For the text-containing cell, return its midpoint in (x, y) coordinate format. 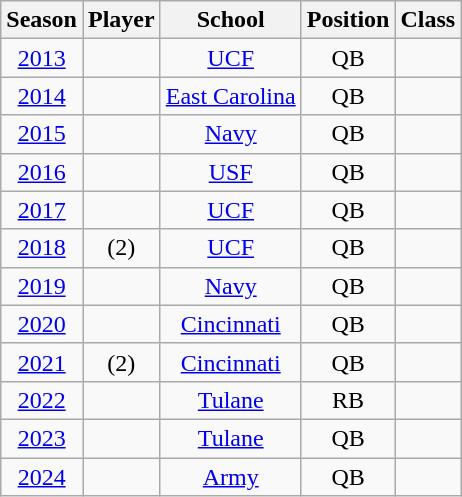
East Carolina (230, 96)
2014 (42, 96)
2018 (42, 248)
USF (230, 172)
2021 (42, 362)
2023 (42, 438)
2016 (42, 172)
Season (42, 20)
Player (121, 20)
Position (348, 20)
2019 (42, 286)
2022 (42, 400)
2020 (42, 324)
Army (230, 477)
2013 (42, 58)
2015 (42, 134)
2017 (42, 210)
RB (348, 400)
Class (428, 20)
2024 (42, 477)
School (230, 20)
